Search for the cell housing the specified text and yield its [X, Y] center coordinate. 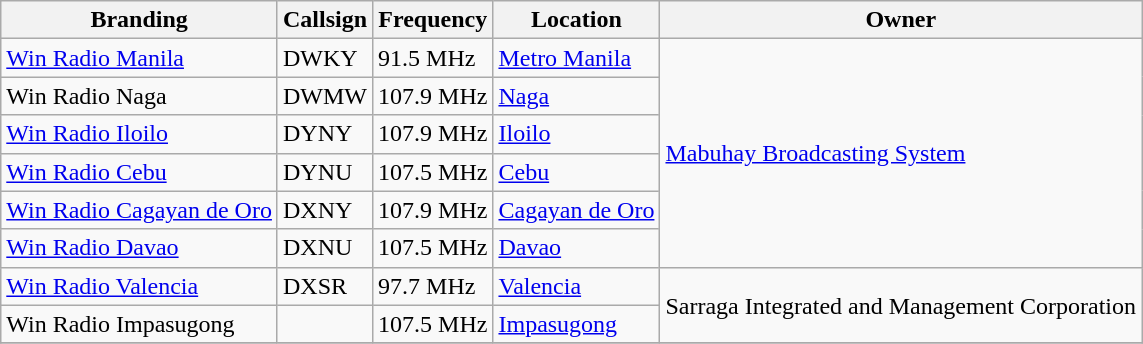
Branding [140, 20]
Sarraga Integrated and Management Corporation [901, 305]
97.7 MHz [433, 286]
Win Radio Davao [140, 248]
Cebu [576, 172]
Win Radio Iloilo [140, 134]
DXNU [324, 248]
Mabuhay Broadcasting System [901, 153]
Win Radio Cagayan de Oro [140, 210]
Iloilo [576, 134]
Win Radio Naga [140, 96]
DWMW [324, 96]
DXSR [324, 286]
Win Radio Manila [140, 58]
DWKY [324, 58]
Metro Manila [576, 58]
DXNY [324, 210]
Win Radio Valencia [140, 286]
Cagayan de Oro [576, 210]
Frequency [433, 20]
Valencia [576, 286]
DYNU [324, 172]
Impasugong [576, 324]
Location [576, 20]
Callsign [324, 20]
Win Radio Impasugong [140, 324]
DYNY [324, 134]
Naga [576, 96]
Win Radio Cebu [140, 172]
Davao [576, 248]
91.5 MHz [433, 58]
Owner [901, 20]
